Return the [X, Y] coordinate for the center point of the cell that contains the specified text.  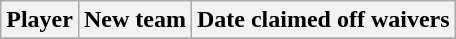
Player [40, 20]
New team [134, 20]
Date claimed off waivers [323, 20]
